From the cell containing the given text, extract its center point as [X, Y] coordinate. 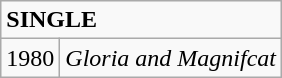
SINGLE [142, 20]
1980 [30, 58]
Gloria and Magnifcat [171, 58]
